Identify which cell holds the provided text, then report its (x, y) central coordinate. 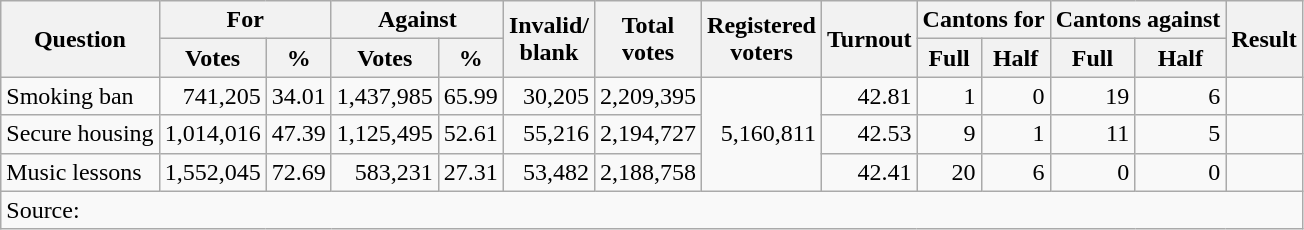
Turnout (869, 39)
583,231 (384, 172)
72.69 (298, 172)
65.99 (470, 96)
Registeredvoters (762, 39)
Secure housing (80, 134)
42.53 (869, 134)
30,205 (548, 96)
20 (949, 172)
11 (1092, 134)
42.81 (869, 96)
Cantons against (1138, 20)
27.31 (470, 172)
Source: (652, 210)
2,188,758 (648, 172)
741,205 (212, 96)
5,160,811 (762, 134)
1,014,016 (212, 134)
Question (80, 39)
1,552,045 (212, 172)
Invalid/blank (548, 39)
1,437,985 (384, 96)
For (245, 20)
19 (1092, 96)
53,482 (548, 172)
5 (1180, 134)
Cantons for (984, 20)
55,216 (548, 134)
Music lessons (80, 172)
47.39 (298, 134)
42.41 (869, 172)
1,125,495 (384, 134)
Smoking ban (80, 96)
2,194,727 (648, 134)
2,209,395 (648, 96)
Result (1264, 39)
Against (417, 20)
Totalvotes (648, 39)
9 (949, 134)
34.01 (298, 96)
52.61 (470, 134)
